Provide the (X, Y) coordinate of the cell's center where the given text is located.  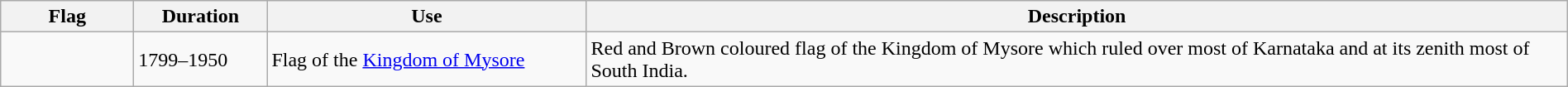
Use (427, 17)
Red and Brown coloured flag of the Kingdom of Mysore which ruled over most of Karnataka and at its zenith most of South India. (1077, 60)
Description (1077, 17)
Flag of the Kingdom of Mysore (427, 60)
Flag (68, 17)
Duration (200, 17)
1799–1950 (200, 60)
